Find where the given text appears and provide that cell's center as [x, y] coordinate. 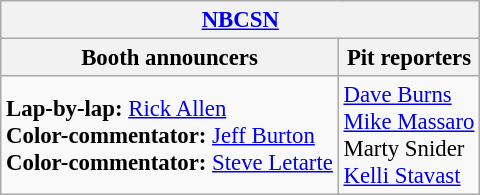
NBCSN [240, 20]
Pit reporters [409, 58]
Dave BurnsMike MassaroMarty SniderKelli Stavast [409, 136]
Lap-by-lap: Rick AllenColor-commentator: Jeff BurtonColor-commentator: Steve Letarte [170, 136]
Booth announcers [170, 58]
